Provide the [X, Y] coordinate of the cell's center where the given text is located.  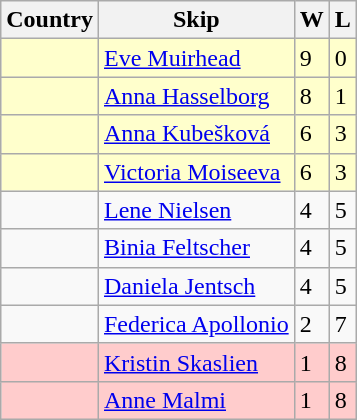
Lene Nielsen [196, 210]
Eve Muirhead [196, 58]
Federica Apollonio [196, 324]
Kristin Skaslien [196, 362]
L [342, 20]
7 [342, 324]
9 [312, 58]
Anna Hasselborg [196, 96]
W [312, 20]
0 [342, 58]
2 [312, 324]
Anna Kubešková [196, 134]
Anne Malmi [196, 400]
Victoria Moiseeva [196, 172]
Binia Feltscher [196, 248]
Country [50, 20]
Daniela Jentsch [196, 286]
Skip [196, 20]
